Extract the (X, Y) coordinate from the center of the cell holding the provided text.  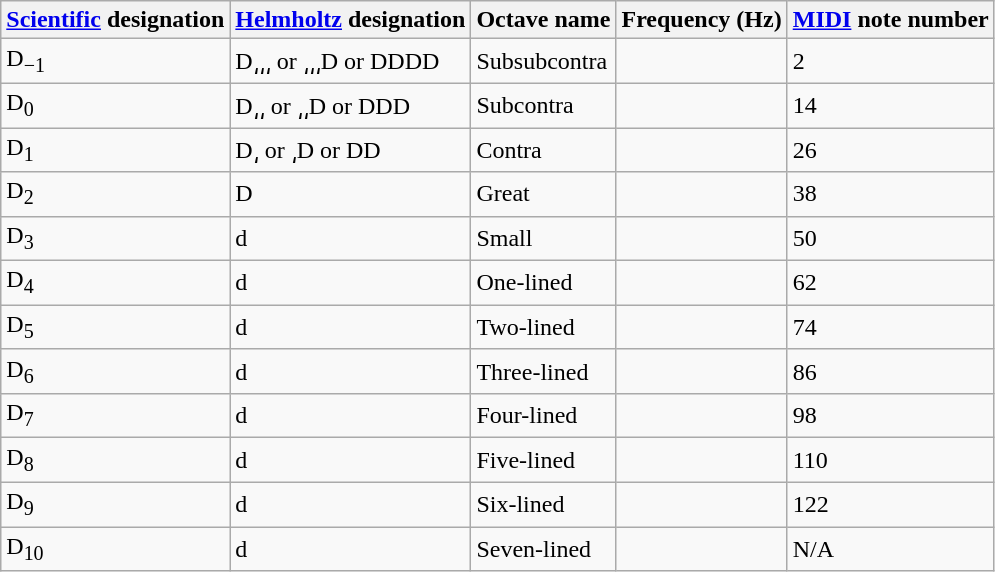
D0 (116, 105)
Contra (544, 150)
D (350, 194)
110 (890, 460)
26 (890, 150)
D͵͵͵ or ͵͵͵D or DDDD (350, 61)
Subcontra (544, 105)
D3 (116, 238)
Subsubcontra (544, 61)
Six-lined (544, 504)
D7 (116, 416)
D1 (116, 150)
D6 (116, 371)
D͵ or ͵D or DD (350, 150)
122 (890, 504)
One-lined (544, 283)
N/A (890, 549)
D10 (116, 549)
Frequency (Hz) (702, 20)
Four-lined (544, 416)
38 (890, 194)
2 (890, 61)
14 (890, 105)
86 (890, 371)
MIDI note number (890, 20)
Octave name (544, 20)
Five-lined (544, 460)
98 (890, 416)
Three-lined (544, 371)
Small (544, 238)
D2 (116, 194)
D8 (116, 460)
50 (890, 238)
Seven-lined (544, 549)
D͵͵ or ͵͵D or DDD (350, 105)
Helmholtz designation (350, 20)
D9 (116, 504)
D4 (116, 283)
Two-lined (544, 327)
74 (890, 327)
D5 (116, 327)
D−1 (116, 61)
Great (544, 194)
62 (890, 283)
Scientific designation (116, 20)
